Pinpoint the cell where the given text exists, returning its (x, y) midpoint coordinate. 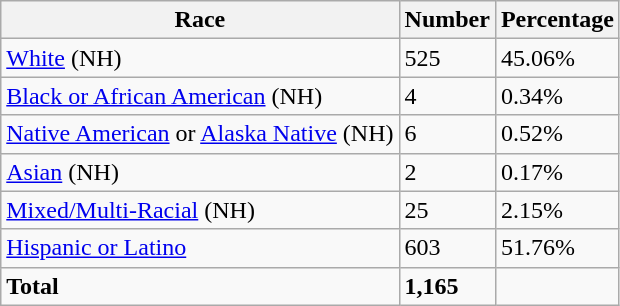
Native American or Alaska Native (NH) (200, 134)
25 (447, 210)
Race (200, 20)
4 (447, 96)
0.34% (557, 96)
Percentage (557, 20)
0.52% (557, 134)
Number (447, 20)
2 (447, 172)
Asian (NH) (200, 172)
525 (447, 58)
1,165 (447, 286)
45.06% (557, 58)
Hispanic or Latino (200, 248)
White (NH) (200, 58)
0.17% (557, 172)
6 (447, 134)
Total (200, 286)
51.76% (557, 248)
2.15% (557, 210)
603 (447, 248)
Mixed/Multi-Racial (NH) (200, 210)
Black or African American (NH) (200, 96)
